Provide the (x, y) coordinate of the cell's center where the given text is located.  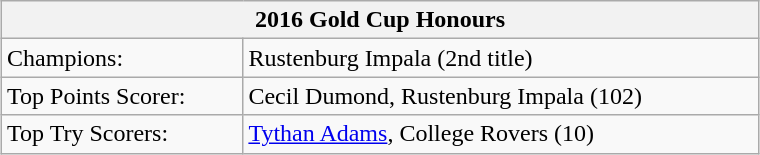
Rustenburg Impala (2nd title) (501, 58)
2016 Gold Cup Honours (380, 20)
Tythan Adams, College Rovers (10) (501, 134)
Top Points Scorer: (122, 96)
Cecil Dumond, Rustenburg Impala (102) (501, 96)
Top Try Scorers: (122, 134)
Champions: (122, 58)
